Identify which cell holds the provided text, then report its (x, y) central coordinate. 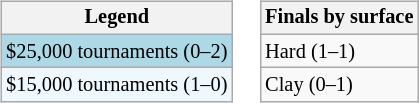
Hard (1–1) (339, 51)
$15,000 tournaments (1–0) (116, 85)
Legend (116, 18)
Finals by surface (339, 18)
$25,000 tournaments (0–2) (116, 51)
Clay (0–1) (339, 85)
